Scan for the cell matching the given text and deliver its (x, y) coordinate at center. 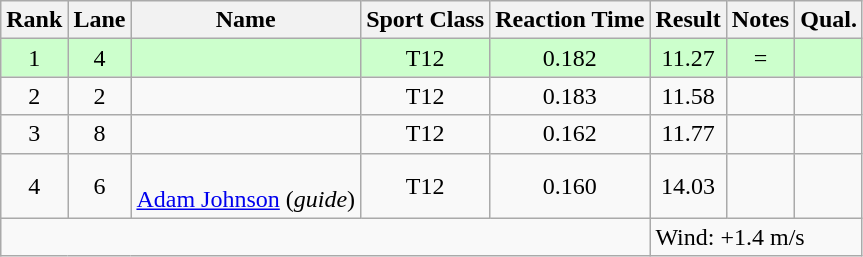
1 (34, 58)
8 (100, 134)
Result (688, 20)
Rank (34, 20)
6 (100, 186)
Lane (100, 20)
Notes (760, 20)
11.77 (688, 134)
Qual. (829, 20)
0.183 (570, 96)
= (760, 58)
Reaction Time (570, 20)
14.03 (688, 186)
Sport Class (426, 20)
0.162 (570, 134)
0.182 (570, 58)
11.27 (688, 58)
Wind: +1.4 m/s (756, 237)
0.160 (570, 186)
Adam Johnson (guide) (246, 186)
11.58 (688, 96)
3 (34, 134)
Name (246, 20)
